Search for the cell housing the specified text and yield its (x, y) center coordinate. 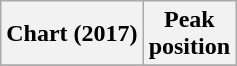
Chart (2017) (72, 34)
Peak position (189, 34)
